Return (X, Y) of the center of cell containing provided text 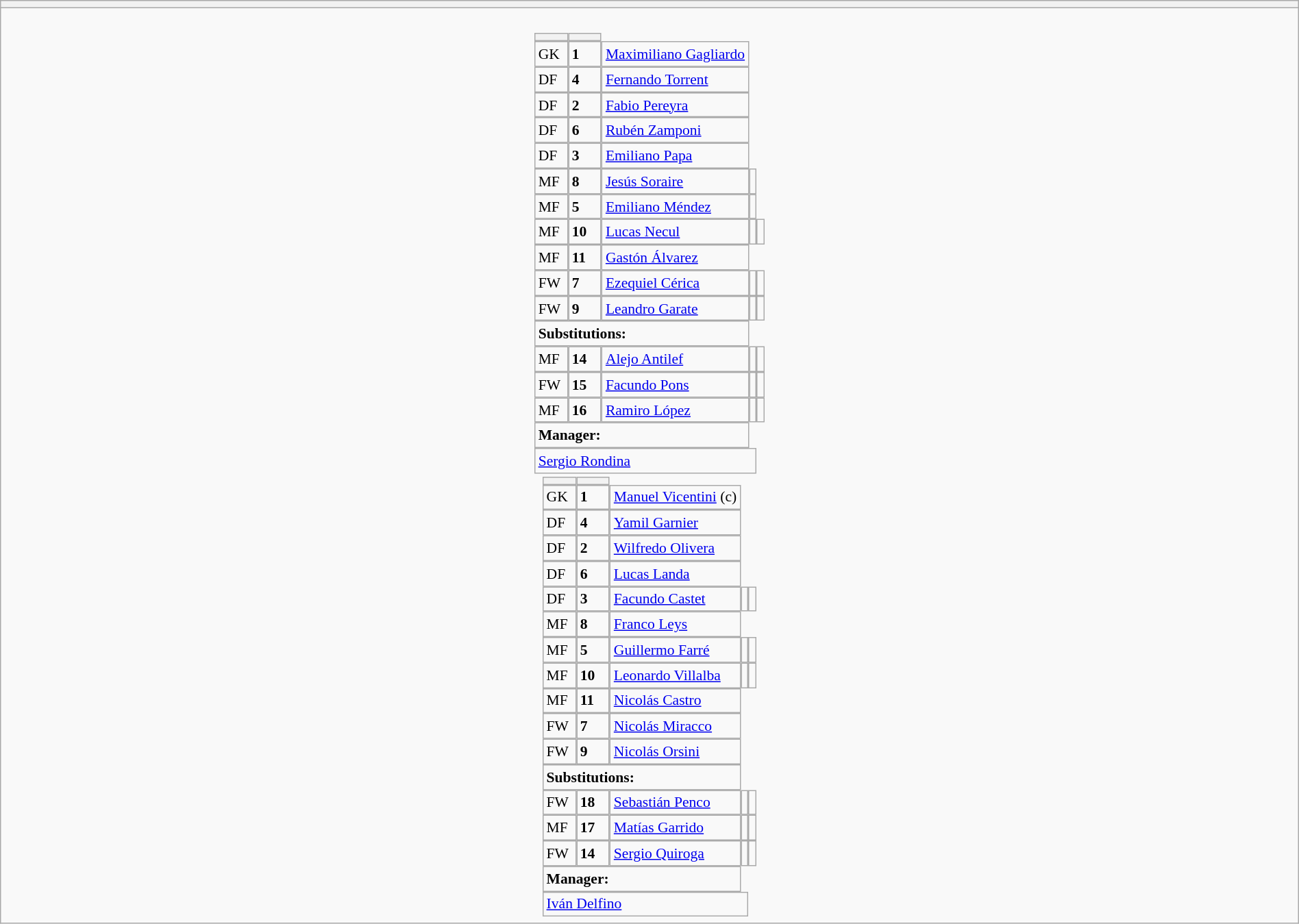
Franco Leys (676, 625)
Iván Delfino (645, 904)
Fabio Pereyra (676, 105)
Emiliano Papa (676, 156)
Sergio Quiroga (676, 853)
Lucas Necul (676, 232)
Yamil Garnier (676, 522)
Nicolás Castro (676, 700)
Facundo Pons (676, 385)
Guillermo Farré (676, 649)
Matías Garrido (676, 827)
Nicolás Miracco (676, 726)
Nicolás Orsini (676, 752)
Sebastián Penco (676, 803)
Lucas Landa (676, 574)
Leandro Garate (676, 308)
Facundo Castet (676, 599)
Gastón Álvarez (676, 258)
Fernando Torrent (676, 79)
Ramiro López (676, 410)
Jesús Soraire (676, 181)
16 (585, 410)
Manuel Vicentini (c) (676, 497)
Leonardo Villalba (676, 675)
17 (593, 827)
Ezequiel Cérica (676, 282)
Maximiliano Gagliardo (676, 53)
Emiliano Méndez (676, 207)
Sergio Rondina (645, 460)
Wilfredo Olivera (676, 548)
Alejo Antilef (676, 359)
18 (593, 803)
Rubén Zamponi (676, 130)
15 (585, 385)
